Extract the (X, Y) coordinate from the center of the cell holding the provided text.  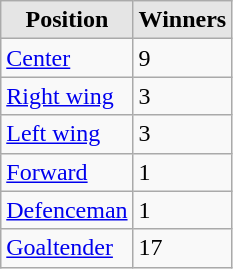
Right wing (67, 96)
Center (67, 58)
Position (67, 20)
Left wing (67, 134)
Goaltender (67, 248)
Defenceman (67, 210)
17 (182, 248)
9 (182, 58)
Winners (182, 20)
Forward (67, 172)
